Scan for the cell matching the given text and deliver its [X, Y] coordinate at center. 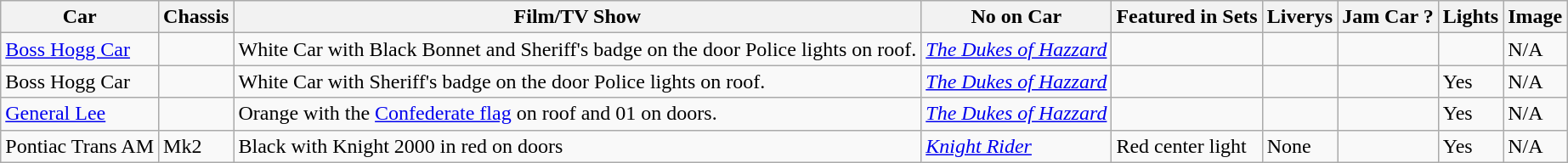
Chassis [196, 17]
Car [80, 17]
White Car with Black Bonnet and Sheriff's badge on the door Police lights on roof. [578, 49]
White Car with Sheriff's badge on the door Police lights on roof. [578, 81]
Jam Car ? [1389, 17]
General Lee [80, 114]
Red center light [1186, 146]
Film/TV Show [578, 17]
Mk2 [196, 146]
Pontiac Trans AM [80, 146]
Knight Rider [1016, 146]
Orange with the Confederate flag on roof and 01 on doors. [578, 114]
None [1299, 146]
Lights [1470, 17]
Black with Knight 2000 in red on doors [578, 146]
Featured in Sets [1186, 17]
Liverys [1299, 17]
No on Car [1016, 17]
Image [1535, 17]
